Scan for the cell matching the given text and deliver its (X, Y) coordinate at center. 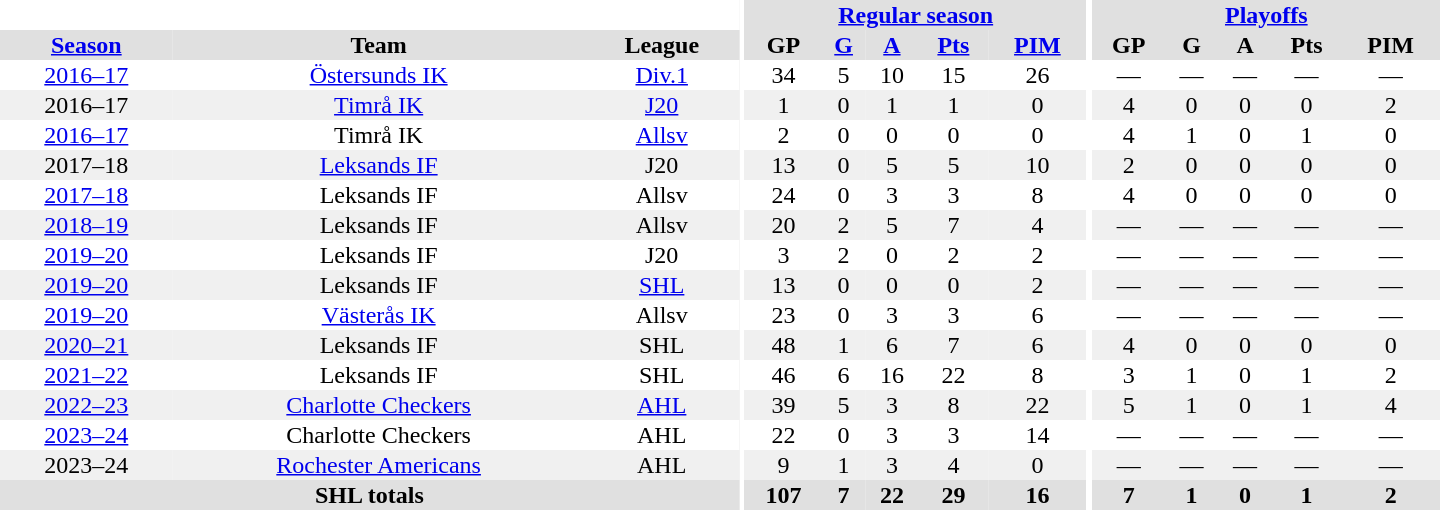
League (662, 45)
2021–22 (86, 375)
14 (1038, 435)
Season (86, 45)
2022–23 (86, 405)
2020–21 (86, 345)
SHL totals (370, 495)
Östersunds IK (379, 75)
39 (784, 405)
48 (784, 345)
Div.1 (662, 75)
26 (1038, 75)
Team (379, 45)
15 (954, 75)
107 (784, 495)
24 (784, 195)
Playoffs (1266, 15)
34 (784, 75)
Rochester Americans (379, 465)
Regular season (916, 15)
29 (954, 495)
20 (784, 225)
Västerås IK (379, 315)
46 (784, 375)
9 (784, 465)
23 (784, 315)
2018–19 (86, 225)
